Detect which cell encompasses the target text, then output its [x, y] center coordinate. 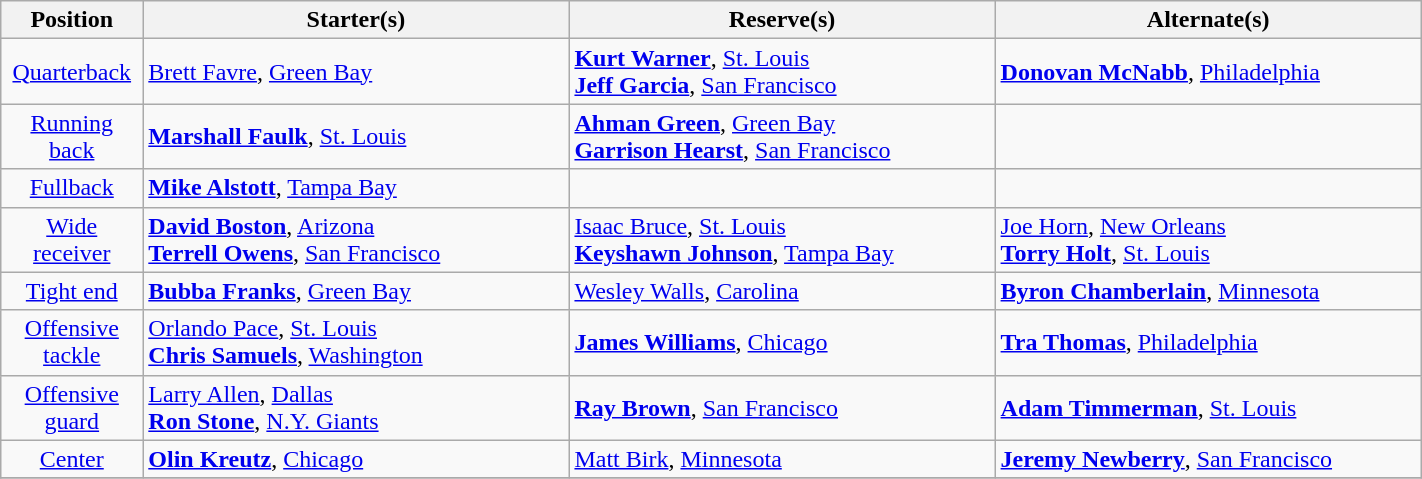
Joe Horn, New Orleans Torry Holt, St. Louis [1208, 240]
Quarterback [72, 72]
Starter(s) [356, 20]
Orlando Pace, St. Louis Chris Samuels, Washington [356, 342]
Wide receiver [72, 240]
Running back [72, 136]
Kurt Warner, St. Louis Jeff Garcia, San Francisco [782, 72]
Tra Thomas, Philadelphia [1208, 342]
Larry Allen, Dallas Ron Stone, N.Y. Giants [356, 408]
Adam Timmerman, St. Louis [1208, 408]
Mike Alstott, Tampa Bay [356, 188]
Matt Birk, Minnesota [782, 459]
Ray Brown, San Francisco [782, 408]
Tight end [72, 291]
Fullback [72, 188]
James Williams, Chicago [782, 342]
Offensive guard [72, 408]
Olin Kreutz, Chicago [356, 459]
Center [72, 459]
Offensive tackle [72, 342]
Reserve(s) [782, 20]
Jeremy Newberry, San Francisco [1208, 459]
Marshall Faulk, St. Louis [356, 136]
Ahman Green, Green Bay Garrison Hearst, San Francisco [782, 136]
Wesley Walls, Carolina [782, 291]
Byron Chamberlain, Minnesota [1208, 291]
Alternate(s) [1208, 20]
David Boston, Arizona Terrell Owens, San Francisco [356, 240]
Position [72, 20]
Bubba Franks, Green Bay [356, 291]
Isaac Bruce, St. Louis Keyshawn Johnson, Tampa Bay [782, 240]
Donovan McNabb, Philadelphia [1208, 72]
Brett Favre, Green Bay [356, 72]
